Find where the given text appears and provide that cell's center as (x, y) coordinate. 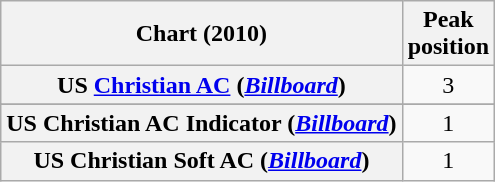
US Christian Soft AC (Billboard) (202, 161)
Peak position (448, 34)
Chart (2010) (202, 34)
3 (448, 85)
US Christian AC Indicator (Billboard) (202, 123)
US Christian AC (Billboard) (202, 85)
